Search for the cell housing the specified text and yield its [X, Y] center coordinate. 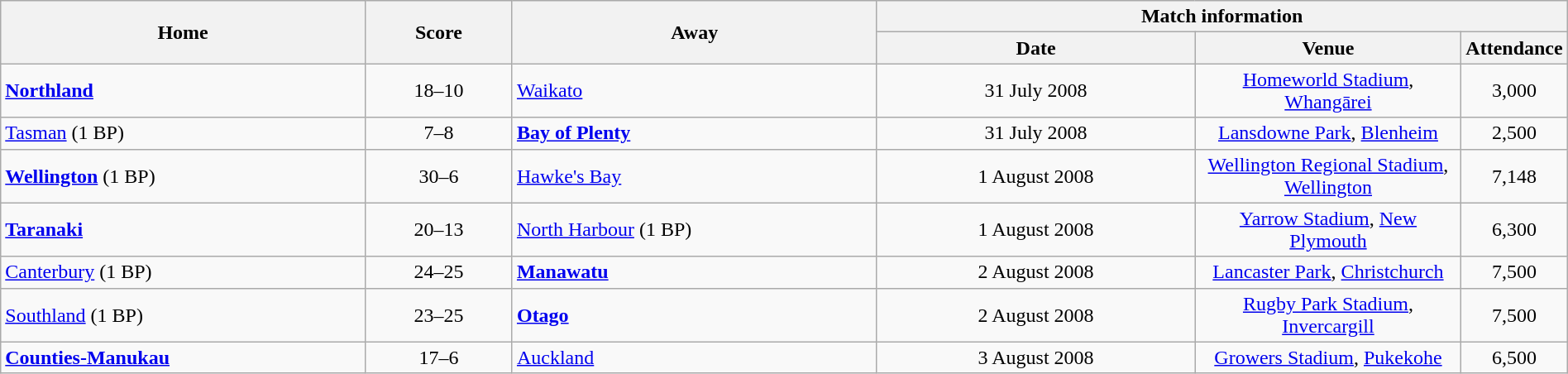
Venue [1328, 48]
23–25 [438, 314]
Attendance [1514, 48]
Home [184, 32]
Match information [1222, 17]
2,500 [1514, 133]
Homeworld Stadium, Whangārei [1328, 91]
Date [1035, 48]
Southland (1 BP) [184, 314]
Otago [695, 314]
24–25 [438, 272]
17–6 [438, 357]
Away [695, 32]
Tasman (1 BP) [184, 133]
Northland [184, 91]
7–8 [438, 133]
Counties-Manukau [184, 357]
Auckland [695, 357]
30–6 [438, 175]
Lansdowne Park, Blenheim [1328, 133]
Canterbury (1 BP) [184, 272]
Growers Stadium, Pukekohe [1328, 357]
3,000 [1514, 91]
3 August 2008 [1035, 357]
Lancaster Park, Christchurch [1328, 272]
6,500 [1514, 357]
6,300 [1514, 230]
Score [438, 32]
Taranaki [184, 230]
Yarrow Stadium, New Plymouth [1328, 230]
Bay of Plenty [695, 133]
Manawatu [695, 272]
Wellington (1 BP) [184, 175]
Hawke's Bay [695, 175]
Wellington Regional Stadium, Wellington [1328, 175]
North Harbour (1 BP) [695, 230]
18–10 [438, 91]
Waikato [695, 91]
20–13 [438, 230]
7,148 [1514, 175]
Rugby Park Stadium, Invercargill [1328, 314]
